From the cell containing the given text, extract its center point as [x, y] coordinate. 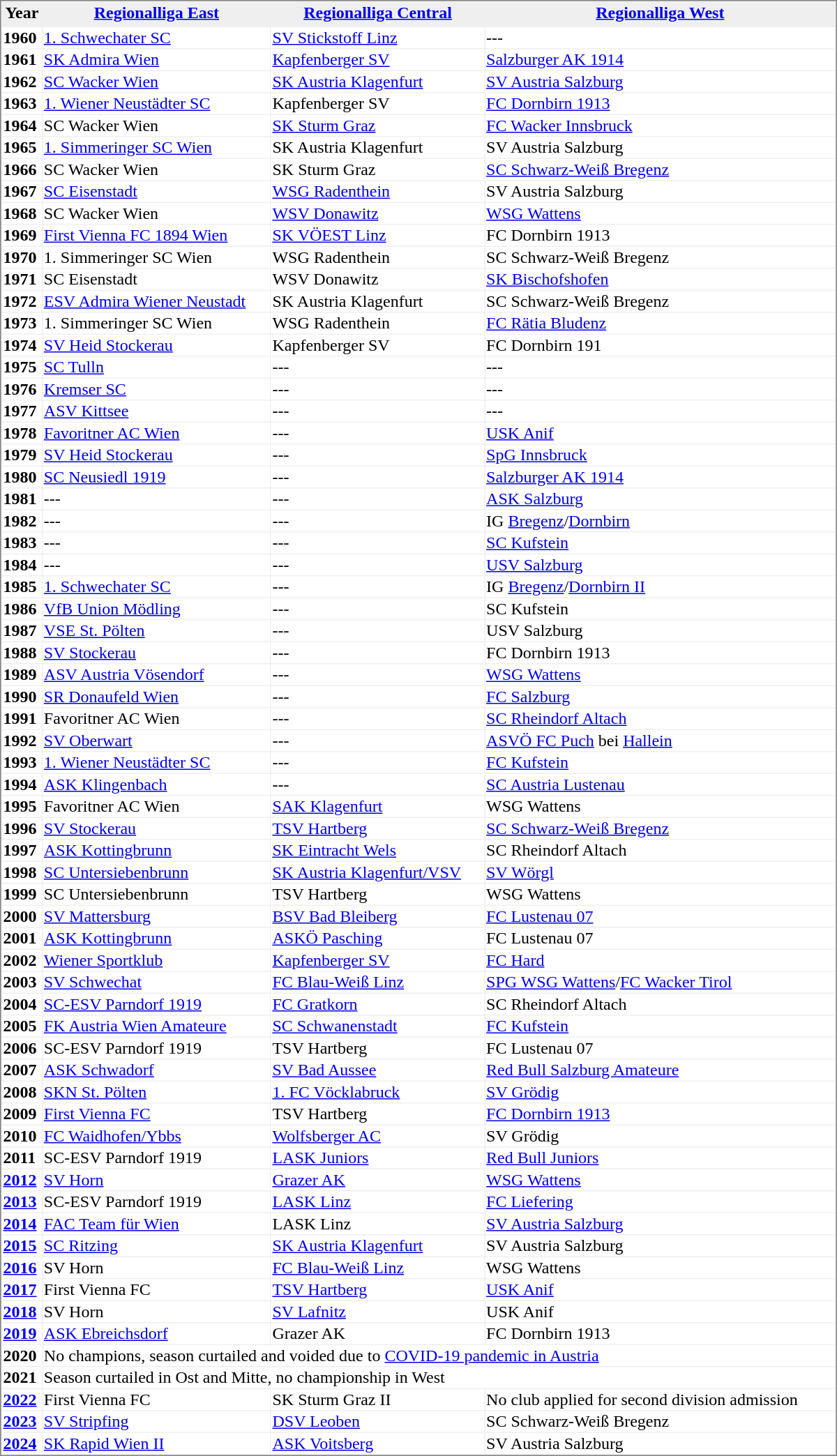
1976 [22, 389]
1993 [22, 762]
1960 [22, 38]
FC Hard [660, 960]
FC Wacker Innsbruck [660, 126]
2007 [22, 1070]
First Vienna FC 1894 Wien [156, 235]
1963 [22, 104]
1998 [22, 872]
LASK Juniors [378, 1158]
SK VÖEST Linz [378, 235]
ASKÖ Pasching [378, 938]
2001 [22, 938]
2021 [22, 1377]
2018 [22, 1312]
ASVÖ FC Puch bei Hallein [660, 741]
SK Admira Wien [156, 59]
DSV Leoben [378, 1422]
VSE St. Pölten [156, 631]
1992 [22, 741]
1975 [22, 367]
1980 [22, 477]
2013 [22, 1201]
ASK Salzburg [660, 499]
No club applied for second division admission [660, 1400]
2008 [22, 1092]
SV Lafnitz [378, 1312]
FK Austria Wien Amateure [156, 1026]
1. FC Vöcklabruck [378, 1092]
1995 [22, 807]
Regionalliga West [660, 13]
2015 [22, 1246]
1971 [22, 280]
1985 [22, 586]
Red Bull Juniors [660, 1158]
SPG WSG Wattens/FC Wacker Tirol [660, 983]
ASV Austria Vösendorf [156, 674]
1970 [22, 257]
No champions, season curtailed and voided due to COVID-19 pandemic in Austria [439, 1356]
1961 [22, 59]
Wolfsberger AC [378, 1136]
Regionalliga East [156, 13]
1994 [22, 784]
1996 [22, 828]
SK Rapid Wien II [156, 1443]
SK Bischofshofen [660, 280]
FAC Team für Wien [156, 1224]
1972 [22, 301]
1973 [22, 323]
2002 [22, 960]
ASK Klingenbach [156, 784]
2012 [22, 1180]
1988 [22, 653]
IG Bregenz/Dornbirn [660, 521]
2004 [22, 1004]
SV Wörgl [660, 872]
FC Gratkorn [378, 1004]
Regionalliga Central [378, 13]
FC Liefering [660, 1201]
SV Mattersburg [156, 916]
2005 [22, 1026]
2009 [22, 1114]
1969 [22, 235]
2006 [22, 1048]
SV Schwechat [156, 983]
ASV Kittsee [156, 411]
Red Bull Salzburg Amateure [660, 1070]
1978 [22, 433]
1982 [22, 521]
2019 [22, 1334]
SKN St. Pölten [156, 1092]
SAK Klagenfurt [378, 807]
1986 [22, 609]
1968 [22, 213]
ASK Schwadorf [156, 1070]
SpG Innsbruck [660, 455]
2022 [22, 1400]
2017 [22, 1289]
1999 [22, 895]
2016 [22, 1268]
SV Oberwart [156, 741]
Kremser SC [156, 389]
1962 [22, 82]
FC Salzburg [660, 697]
SC Ritzing [156, 1246]
ASK Ebreichsdorf [156, 1334]
FC Rätia Bludenz [660, 323]
VfB Union Mödling [156, 609]
2010 [22, 1136]
FC Dornbirn 191 [660, 345]
FC Waidhofen/Ybbs [156, 1136]
Year [22, 13]
SV Bad Aussee [378, 1070]
1967 [22, 192]
2014 [22, 1224]
IG Bregenz/Dornbirn II [660, 586]
2023 [22, 1422]
2011 [22, 1158]
ESV Admira Wiener Neustadt [156, 301]
1974 [22, 345]
1991 [22, 719]
SR Donaufeld Wien [156, 697]
SC Tulln [156, 367]
1964 [22, 126]
1987 [22, 631]
1990 [22, 697]
SV Stripfing [156, 1422]
1979 [22, 455]
Wiener Sportklub [156, 960]
1965 [22, 147]
2003 [22, 983]
2024 [22, 1443]
SC Austria Lustenau [660, 784]
2000 [22, 916]
BSV Bad Bleiberg [378, 916]
1966 [22, 169]
1983 [22, 543]
SC Neusiedl 1919 [156, 477]
ASK Voitsberg [378, 1443]
2020 [22, 1356]
1997 [22, 850]
Season curtailed in Ost and Mitte, no championship in West [439, 1377]
SK Sturm Graz II [378, 1400]
1989 [22, 674]
1981 [22, 499]
SK Eintracht Wels [378, 850]
SC Schwanenstadt [378, 1026]
1977 [22, 411]
SV Stickstoff Linz [378, 38]
1984 [22, 565]
SK Austria Klagenfurt/VSV [378, 872]
